Find where the given text appears and provide that cell's center as (X, Y) coordinate. 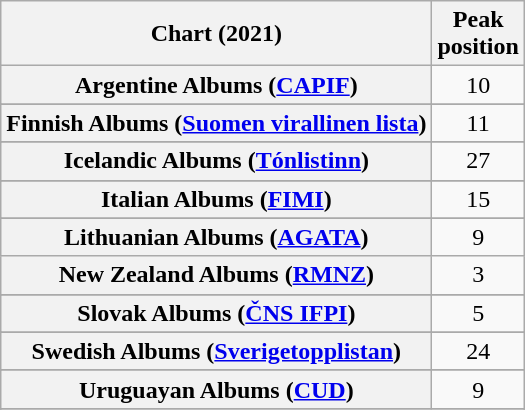
Peakposition (478, 34)
Lithuanian Albums (AGATA) (216, 237)
Uruguayan Albums (CUD) (216, 389)
Swedish Albums (Sverigetopplistan) (216, 351)
Argentine Albums (CAPIF) (216, 85)
27 (478, 161)
Icelandic Albums (Tónlistinn) (216, 161)
Italian Albums (FIMI) (216, 199)
New Zealand Albums (RMNZ) (216, 275)
Slovak Albums (ČNS IFPI) (216, 313)
Finnish Albums (Suomen virallinen lista) (216, 123)
Chart (2021) (216, 34)
24 (478, 351)
5 (478, 313)
10 (478, 85)
3 (478, 275)
15 (478, 199)
11 (478, 123)
